Search for the cell housing the specified text and yield its [x, y] center coordinate. 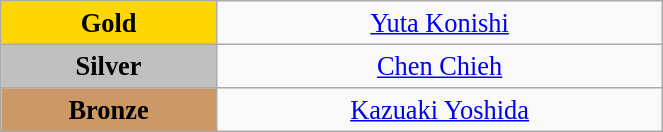
Gold [109, 22]
Chen Chieh [439, 66]
Silver [109, 66]
Yuta Konishi [439, 22]
Bronze [109, 109]
Kazuaki Yoshida [439, 109]
